Detect which cell encompasses the target text, then output its [x, y] center coordinate. 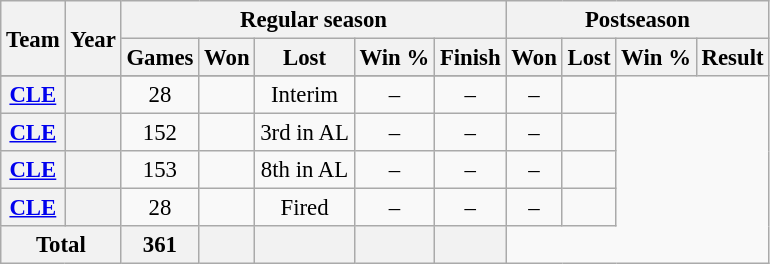
361 [160, 245]
152 [160, 133]
Finish [470, 58]
Result [732, 58]
Total [61, 245]
3rd in AL [304, 133]
Team [33, 38]
Year [93, 38]
8th in AL [304, 170]
Games [160, 58]
Interim [304, 95]
Fired [304, 208]
153 [160, 170]
Regular season [314, 20]
Postseason [638, 20]
